Search for the cell housing the specified text and yield its [x, y] center coordinate. 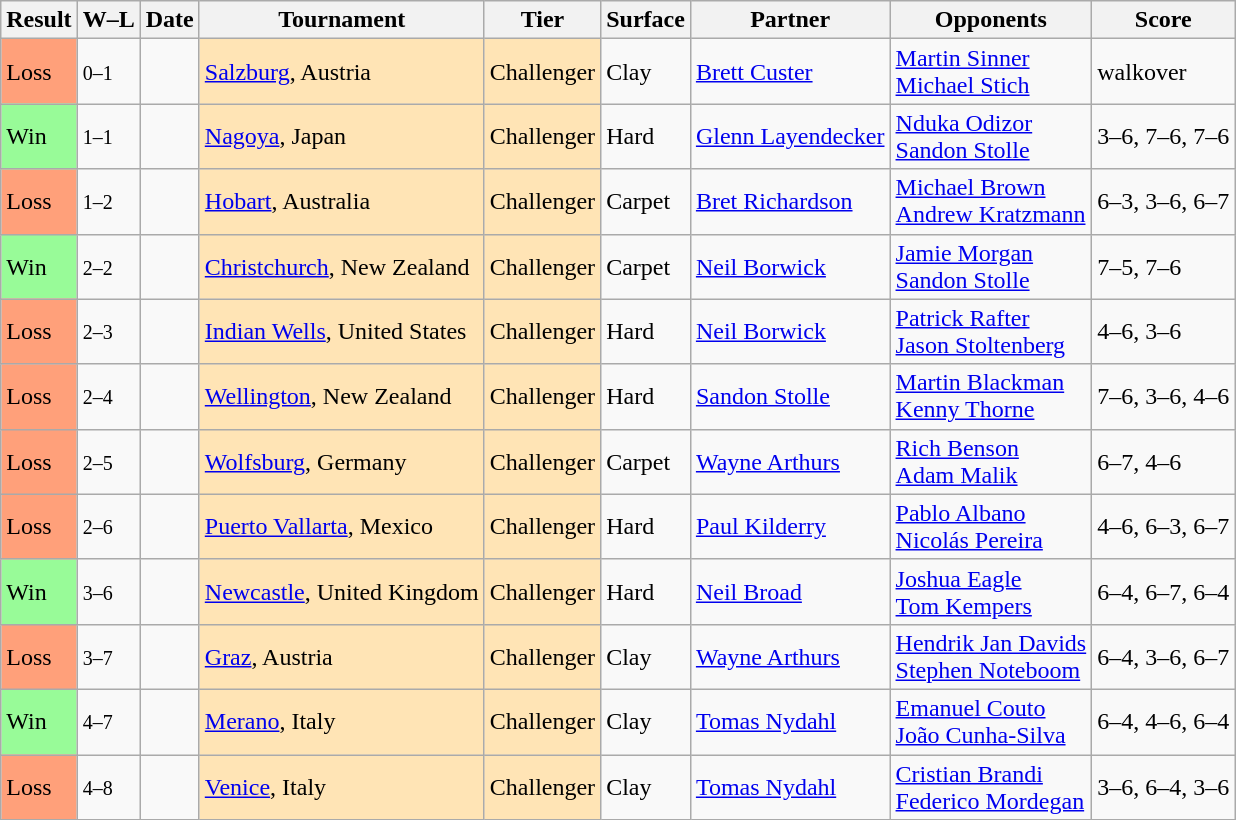
4–8 [108, 786]
walkover [1164, 72]
7–6, 3–6, 4–6 [1164, 396]
3–6, 6–4, 3–6 [1164, 786]
3–6, 7–6, 7–6 [1164, 136]
Puerto Vallarta, Mexico [342, 526]
2–2 [108, 266]
6–7, 4–6 [1164, 462]
Neil Broad [790, 592]
0–1 [108, 72]
Newcastle, United Kingdom [342, 592]
Tournament [342, 20]
Pablo Albano Nicolás Pereira [991, 526]
6–4, 4–6, 6–4 [1164, 722]
Date [170, 20]
Joshua Eagle Tom Kempers [991, 592]
Rich Benson Adam Malik [991, 462]
Tier [542, 20]
Michael Brown Andrew Kratzmann [991, 202]
Brett Custer [790, 72]
3–6 [108, 592]
6–3, 3–6, 6–7 [1164, 202]
4–6, 3–6 [1164, 332]
Cristian Brandi Federico Mordegan [991, 786]
Bret Richardson [790, 202]
Graz, Austria [342, 656]
3–7 [108, 656]
Martin Blackman Kenny Thorne [991, 396]
Sandon Stolle [790, 396]
Salzburg, Austria [342, 72]
1–2 [108, 202]
Wolfsburg, Germany [342, 462]
4–6, 6–3, 6–7 [1164, 526]
Merano, Italy [342, 722]
Opponents [991, 20]
2–3 [108, 332]
W–L [108, 20]
Glenn Layendecker [790, 136]
Indian Wells, United States [342, 332]
6–4, 6–7, 6–4 [1164, 592]
Patrick Rafter Jason Stoltenberg [991, 332]
Hobart, Australia [342, 202]
Surface [646, 20]
4–7 [108, 722]
Martin Sinner Michael Stich [991, 72]
Partner [790, 20]
1–1 [108, 136]
Emanuel Couto João Cunha-Silva [991, 722]
Jamie Morgan Sandon Stolle [991, 266]
Venice, Italy [342, 786]
Score [1164, 20]
Hendrik Jan Davids Stephen Noteboom [991, 656]
2–6 [108, 526]
2–5 [108, 462]
Nduka Odizor Sandon Stolle [991, 136]
Result [39, 20]
Wellington, New Zealand [342, 396]
Paul Kilderry [790, 526]
6–4, 3–6, 6–7 [1164, 656]
2–4 [108, 396]
Nagoya, Japan [342, 136]
7–5, 7–6 [1164, 266]
Christchurch, New Zealand [342, 266]
